Pinpoint the cell where the given text exists, returning its [X, Y] midpoint coordinate. 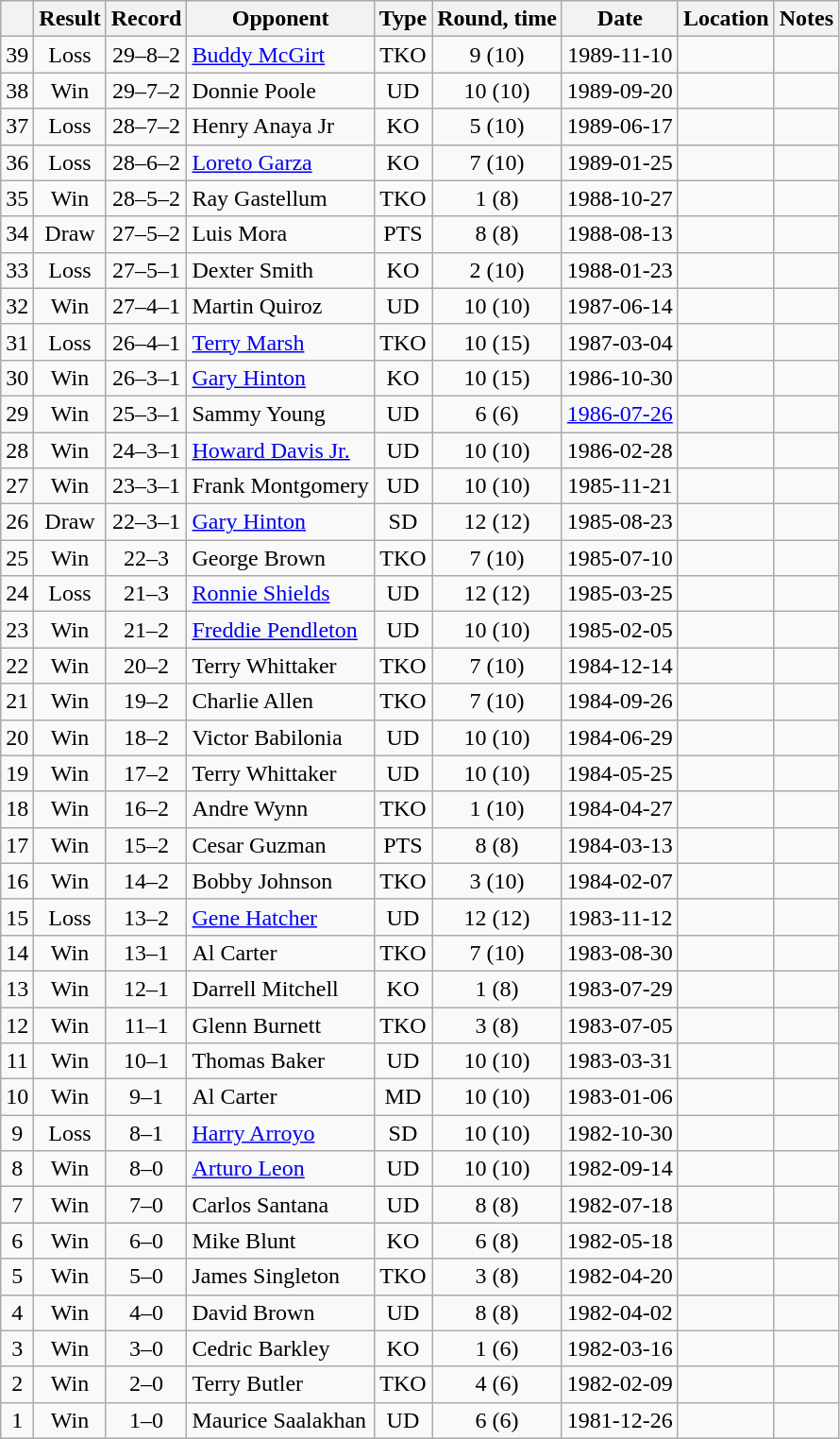
Harry Arroyo [280, 1133]
18 [17, 809]
12 [17, 1024]
Thomas Baker [280, 1061]
28–7–2 [146, 127]
Loreto Garza [280, 162]
1986-07-26 [619, 414]
1986-02-28 [619, 450]
Sammy Young [280, 414]
16 [17, 881]
30 [17, 378]
1982-05-18 [619, 1241]
23–3–1 [146, 486]
1987-03-04 [619, 342]
Record [146, 19]
29–8–2 [146, 55]
16–2 [146, 809]
Cedric Barkley [280, 1348]
27–5–2 [146, 234]
22–3–1 [146, 522]
Result [70, 19]
1982-07-18 [619, 1205]
11 [17, 1061]
MD [402, 1097]
31 [17, 342]
38 [17, 91]
1988-10-27 [619, 198]
Notes [806, 19]
33 [17, 270]
21–3 [146, 594]
13 [17, 989]
3 [17, 1348]
2–0 [146, 1384]
8–1 [146, 1133]
18–2 [146, 737]
Darrell Mitchell [280, 989]
29 [17, 414]
Mike Blunt [280, 1241]
9–1 [146, 1097]
10 [17, 1097]
Howard Davis Jr. [280, 450]
1984-12-14 [619, 666]
Gene Hatcher [280, 917]
Charlie Allen [280, 702]
1985-11-21 [619, 486]
3–0 [146, 1348]
David Brown [280, 1312]
34 [17, 234]
Terry Butler [280, 1384]
5 (10) [497, 127]
28–6–2 [146, 162]
14 [17, 953]
19 [17, 773]
15–2 [146, 845]
1982-09-14 [619, 1169]
Henry Anaya Jr [280, 127]
24–3–1 [146, 450]
Location [726, 19]
36 [17, 162]
Opponent [280, 19]
9 [17, 1133]
8–0 [146, 1169]
2 [17, 1384]
6 (8) [497, 1241]
32 [17, 306]
1986-10-30 [619, 378]
Victor Babilonia [280, 737]
17–2 [146, 773]
1985-03-25 [619, 594]
15 [17, 917]
12–1 [146, 989]
Type [402, 19]
1983-07-05 [619, 1024]
27–4–1 [146, 306]
Bobby Johnson [280, 881]
1985-08-23 [619, 522]
28–5–2 [146, 198]
20–2 [146, 666]
5–0 [146, 1277]
1982-04-02 [619, 1312]
1982-04-20 [619, 1277]
26–3–1 [146, 378]
1982-10-30 [619, 1133]
1985-02-05 [619, 630]
Freddie Pendleton [280, 630]
1988-01-23 [619, 270]
Round, time [497, 19]
Arturo Leon [280, 1169]
7–0 [146, 1205]
Dexter Smith [280, 270]
21–2 [146, 630]
28 [17, 450]
Glenn Burnett [280, 1024]
Buddy McGirt [280, 55]
Terry Marsh [280, 342]
4 (6) [497, 1384]
1984-05-25 [619, 773]
1–0 [146, 1420]
1 [17, 1420]
2 (10) [497, 270]
1983-01-06 [619, 1097]
13–2 [146, 917]
26–4–1 [146, 342]
6–0 [146, 1241]
Martin Quiroz [280, 306]
1 (6) [497, 1348]
25–3–1 [146, 414]
9 (10) [497, 55]
1989-11-10 [619, 55]
29–7–2 [146, 91]
26 [17, 522]
22–3 [146, 558]
1989-09-20 [619, 91]
25 [17, 558]
Cesar Guzman [280, 845]
Ray Gastellum [280, 198]
George Brown [280, 558]
1982-02-09 [619, 1384]
Date [619, 19]
39 [17, 55]
4–0 [146, 1312]
1984-04-27 [619, 809]
1982-03-16 [619, 1348]
Carlos Santana [280, 1205]
10–1 [146, 1061]
37 [17, 127]
1984-06-29 [619, 737]
1989-06-17 [619, 127]
Andre Wynn [280, 809]
35 [17, 198]
1983-03-31 [619, 1061]
1984-02-07 [619, 881]
4 [17, 1312]
1983-07-29 [619, 989]
22 [17, 666]
24 [17, 594]
6 [17, 1241]
James Singleton [280, 1277]
23 [17, 630]
1989-01-25 [619, 162]
7 [17, 1205]
Luis Mora [280, 234]
20 [17, 737]
Donnie Poole [280, 91]
27 [17, 486]
13–1 [146, 953]
8 [17, 1169]
Frank Montgomery [280, 486]
11–1 [146, 1024]
1983-11-12 [619, 917]
19–2 [146, 702]
1987-06-14 [619, 306]
1988-08-13 [619, 234]
3 (10) [497, 881]
1981-12-26 [619, 1420]
Ronnie Shields [280, 594]
1 (10) [497, 809]
17 [17, 845]
21 [17, 702]
14–2 [146, 881]
1984-09-26 [619, 702]
27–5–1 [146, 270]
1985-07-10 [619, 558]
1983-08-30 [619, 953]
1984-03-13 [619, 845]
5 [17, 1277]
Maurice Saalakhan [280, 1420]
